Output the (x, y) coordinate of the center of the cell containing the given text.  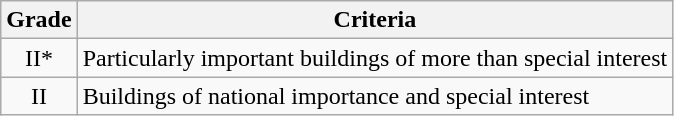
Particularly important buildings of more than special interest (375, 58)
Buildings of national importance and special interest (375, 96)
II (39, 96)
Criteria (375, 20)
Grade (39, 20)
II* (39, 58)
